From the cell containing the given text, extract its center point as (X, Y) coordinate. 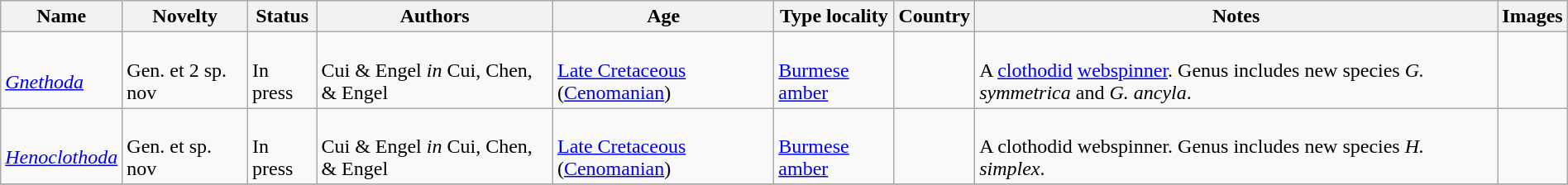
Novelty (185, 17)
Type locality (834, 17)
Authors (435, 17)
Gen. et 2 sp. nov (185, 70)
Henoclothoda (61, 146)
A clothodid webspinner. Genus includes new species H. simplex. (1236, 146)
Notes (1236, 17)
A clothodid webspinner. Genus includes new species G. symmetrica and G. ancyla. (1236, 70)
Age (663, 17)
Name (61, 17)
Images (1532, 17)
Status (283, 17)
Gnethoda (61, 70)
Gen. et sp. nov (185, 146)
Country (935, 17)
